Scan for the cell matching the given text and deliver its (x, y) coordinate at center. 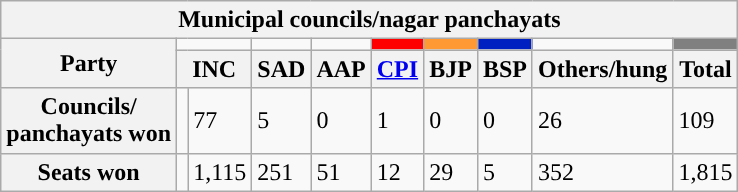
Party (89, 64)
SAD (282, 69)
CPI (397, 69)
251 (282, 172)
Others/hung (602, 69)
Seats won (89, 172)
AAP (341, 69)
1 (397, 120)
77 (220, 120)
1,115 (220, 172)
1,815 (706, 172)
51 (341, 172)
BJP (451, 69)
29 (451, 172)
Municipal councils/nagar panchayats (370, 20)
BSP (504, 69)
109 (706, 120)
Councils/panchayats won (89, 120)
Total (706, 69)
12 (397, 172)
352 (602, 172)
26 (602, 120)
INC (214, 69)
